Return the [X, Y] coordinate for the center point of the cell that contains the specified text.  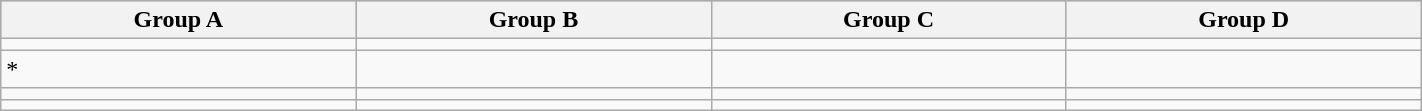
* [178, 69]
Group B [534, 20]
Group D [1244, 20]
Group C [888, 20]
Group A [178, 20]
